Scan for the cell matching the given text and deliver its [X, Y] coordinate at center. 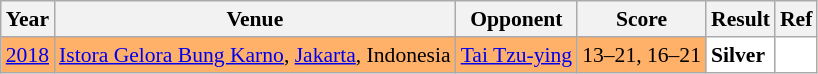
Istora Gelora Bung Karno, Jakarta, Indonesia [255, 55]
Opponent [517, 19]
Score [642, 19]
2018 [28, 55]
Venue [255, 19]
Year [28, 19]
Ref [796, 19]
Result [740, 19]
Tai Tzu-ying [517, 55]
13–21, 16–21 [642, 55]
Silver [740, 55]
